Find where the given text appears and provide that cell's center as [X, Y] coordinate. 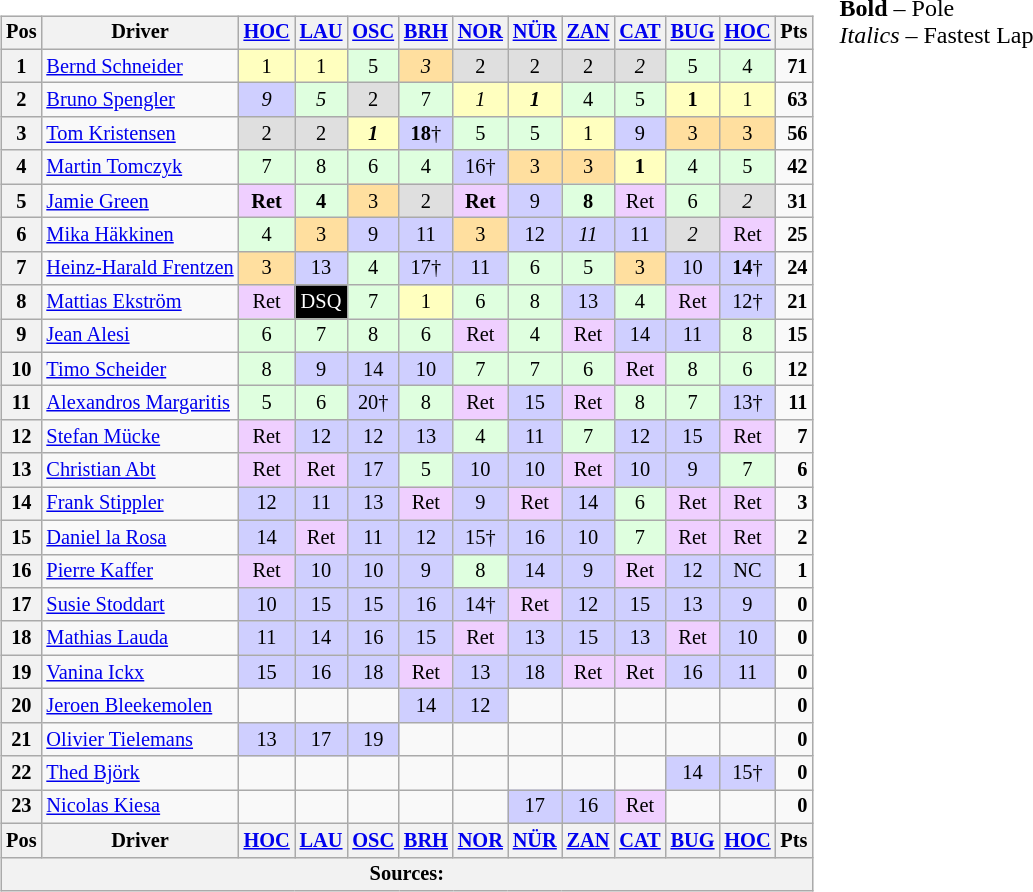
Pierre Kaffer [140, 571]
16† [480, 167]
12† [747, 302]
56 [794, 134]
13† [747, 403]
NC [747, 571]
Mika Häkkinen [140, 235]
20† [373, 403]
Mattias Ekström [140, 302]
20 [21, 706]
Timo Scheider [140, 369]
Susie Stoddart [140, 605]
Bernd Schneider [140, 66]
Thed Björk [140, 773]
Alexandros Margaritis [140, 403]
Christian Abt [140, 470]
DSQ [322, 302]
71 [794, 66]
42 [794, 167]
Bruno Spengler [140, 100]
Nicolas Kiesa [140, 807]
Jeroen Bleekemolen [140, 706]
17† [426, 268]
Frank Stippler [140, 504]
23 [21, 807]
18† [426, 134]
Heinz-Harald Frentzen [140, 268]
Sources: [406, 874]
Olivier Tielemans [140, 739]
25 [794, 235]
Mathias Lauda [140, 638]
Tom Kristensen [140, 134]
22 [21, 773]
Vanina Ickx [140, 672]
Jean Alesi [140, 336]
Jamie Green [140, 201]
31 [794, 201]
Martin Tomczyk [140, 167]
24 [794, 268]
Daniel la Rosa [140, 537]
63 [794, 100]
Stefan Mücke [140, 437]
